Provide the [x, y] coordinate of the cell's center where the given text is located.  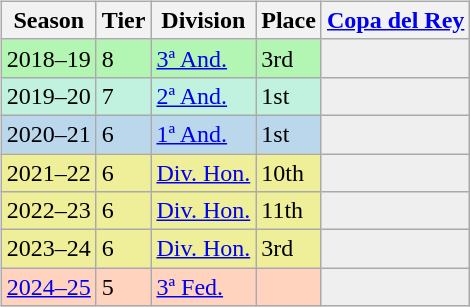
3ª Fed. [204, 287]
8 [124, 58]
Copa del Rey [395, 20]
2021–22 [48, 173]
2019–20 [48, 96]
Tier [124, 20]
2023–24 [48, 249]
11th [289, 211]
2ª And. [204, 96]
Division [204, 20]
5 [124, 287]
7 [124, 96]
2018–19 [48, 58]
3ª And. [204, 58]
1ª And. [204, 134]
2024–25 [48, 287]
2020–21 [48, 134]
Place [289, 20]
Season [48, 20]
10th [289, 173]
2022–23 [48, 211]
